From the cell containing the given text, extract its center point as (x, y) coordinate. 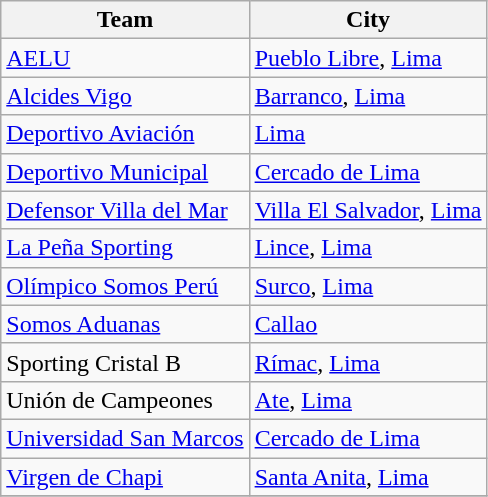
Deportivo Aviación (125, 134)
Lince, Lima (368, 248)
Surco, Lima (368, 286)
Callao (368, 324)
City (368, 20)
Virgen de Chapi (125, 477)
Pueblo Libre, Lima (368, 58)
Universidad San Marcos (125, 438)
Defensor Villa del Mar (125, 210)
Ate, Lima (368, 400)
La Peña Sporting (125, 248)
Barranco, Lima (368, 96)
AELU (125, 58)
Lima (368, 134)
Olímpico Somos Perú (125, 286)
Sporting Cristal B (125, 362)
Deportivo Municipal (125, 172)
Team (125, 20)
Unión de Campeones (125, 400)
Alcides Vigo (125, 96)
Somos Aduanas (125, 324)
Villa El Salvador, Lima (368, 210)
Rímac, Lima (368, 362)
Santa Anita, Lima (368, 477)
